Output the [X, Y] coordinate of the center of the cell containing the given text.  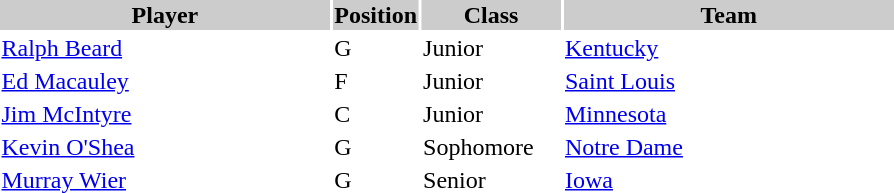
F [376, 81]
Ralph Beard [165, 48]
Ed Macauley [165, 81]
Saint Louis [728, 81]
Team [728, 15]
Sophomore [492, 147]
Position [376, 15]
Kentucky [728, 48]
Kevin O'Shea [165, 147]
Minnesota [728, 114]
C [376, 114]
Jim McIntyre [165, 114]
Notre Dame [728, 147]
Player [165, 15]
Class [492, 15]
